Scan for the cell matching the given text and deliver its (X, Y) coordinate at center. 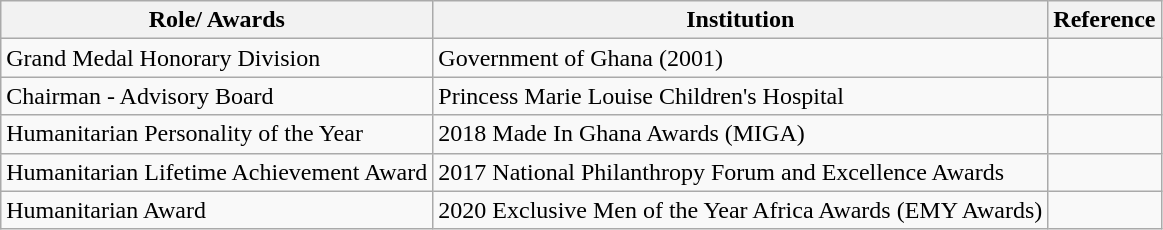
Government of Ghana (2001) (740, 58)
2018 Made In Ghana Awards (MIGA) (740, 134)
Humanitarian Award (217, 210)
Chairman - Advisory Board (217, 96)
Grand Medal Honorary Division (217, 58)
Role/ Awards (217, 20)
Humanitarian Lifetime Achievement Award (217, 172)
Princess Marie Louise Children's Hospital (740, 96)
Reference (1104, 20)
Institution (740, 20)
2017 National Philanthropy Forum and Excellence Awards (740, 172)
Humanitarian Personality of the Year (217, 134)
2020 Exclusive Men of the Year Africa Awards (EMY Awards) (740, 210)
